Scan for the cell matching the given text and deliver its (X, Y) coordinate at center. 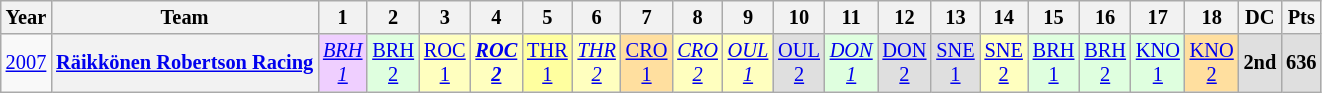
636 (1301, 63)
SNE2 (1004, 63)
11 (852, 17)
12 (905, 17)
2007 (26, 63)
Year (26, 17)
8 (697, 17)
3 (445, 17)
ROC2 (497, 63)
THR2 (597, 63)
OUL2 (799, 63)
OUL1 (748, 63)
KNO2 (1212, 63)
1 (342, 17)
SNE1 (955, 63)
10 (799, 17)
Team (184, 17)
DON1 (852, 63)
15 (1054, 17)
DC (1260, 17)
16 (1105, 17)
17 (1158, 17)
2nd (1260, 63)
4 (497, 17)
9 (748, 17)
13 (955, 17)
6 (597, 17)
CRO1 (647, 63)
Pts (1301, 17)
THR1 (547, 63)
18 (1212, 17)
7 (647, 17)
5 (547, 17)
DON2 (905, 63)
KNO1 (1158, 63)
Räikkönen Robertson Racing (184, 63)
ROC1 (445, 63)
CRO2 (697, 63)
14 (1004, 17)
2 (393, 17)
